Detect which cell encompasses the target text, then output its (X, Y) center coordinate. 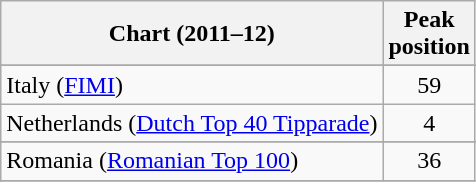
4 (429, 123)
Netherlands (Dutch Top 40 Tipparade) (192, 123)
Romania (Romanian Top 100) (192, 161)
Italy (FIMI) (192, 85)
Chart (2011–12) (192, 34)
36 (429, 161)
Peakposition (429, 34)
59 (429, 85)
